Identify which cell holds the provided text, then report its [x, y] central coordinate. 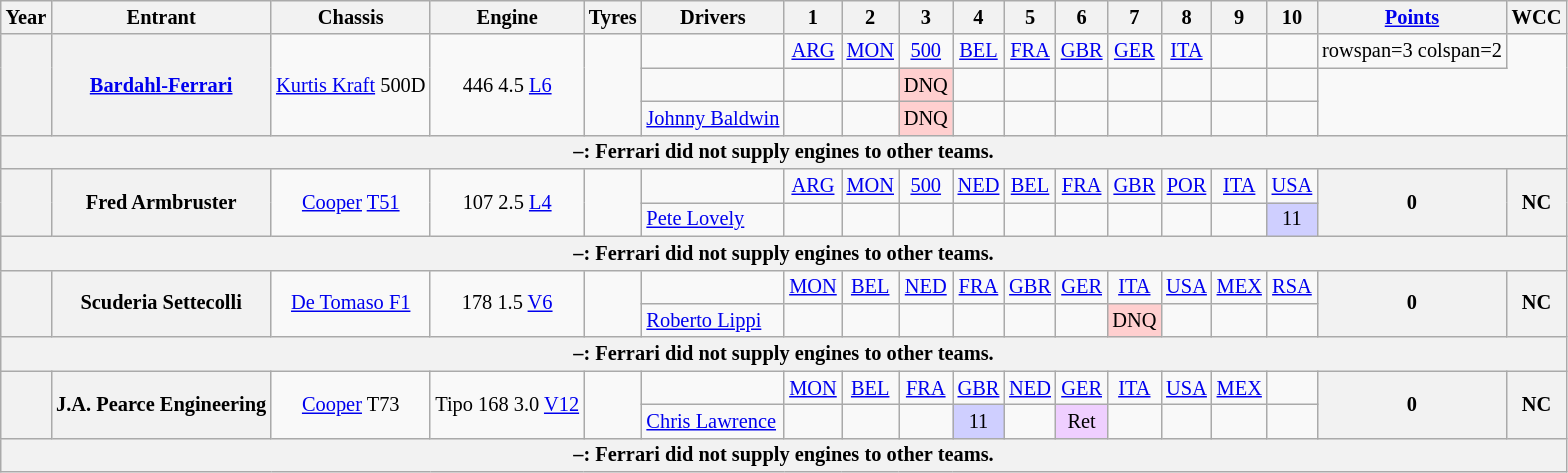
Year [26, 17]
3 [926, 17]
Points [1412, 17]
Drivers [714, 17]
6 [1082, 17]
10 [1292, 17]
2 [870, 17]
Ret [1082, 421]
Pete Lovely [714, 219]
Cooper T73 [350, 404]
Tipo 168 3.0 V12 [507, 404]
5 [1030, 17]
De Tomaso F1 [350, 304]
J.A. Pearce Engineering [161, 404]
RSA [1292, 287]
107 2.5 L4 [507, 202]
Engine [507, 17]
1 [812, 17]
9 [1240, 17]
Johnny Baldwin [714, 118]
WCC [1537, 17]
rowspan=3 colspan=2 [1412, 51]
Roberto Lippi [714, 320]
4 [979, 17]
7 [1134, 17]
446 4.5 L6 [507, 84]
8 [1186, 17]
Scuderia Settecolli [161, 304]
Bardahl-Ferrari [161, 84]
POR [1186, 186]
Cooper T51 [350, 202]
Chassis [350, 17]
178 1.5 V6 [507, 304]
Tyres [613, 17]
Chris Lawrence [714, 421]
Kurtis Kraft 500D [350, 84]
Fred Armbruster [161, 202]
Entrant [161, 17]
